Identify which cell holds the provided text, then report its [x, y] central coordinate. 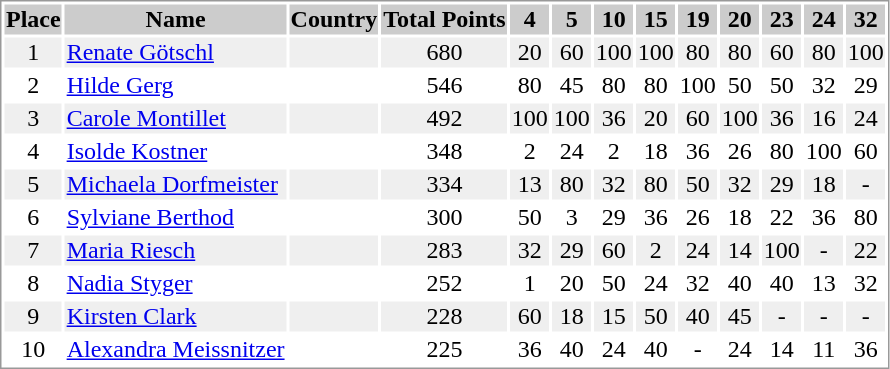
9 [33, 317]
Place [33, 19]
Alexandra Meissnitzer [176, 349]
Nadia Styger [176, 283]
492 [444, 119]
228 [444, 317]
Maria Riesch [176, 251]
Sylviane Berthod [176, 217]
225 [444, 349]
300 [444, 217]
Renate Götschl [176, 53]
Kirsten Clark [176, 317]
6 [33, 217]
7 [33, 251]
Country [334, 19]
Isolde Kostner [176, 151]
680 [444, 53]
23 [782, 19]
348 [444, 151]
11 [824, 349]
16 [824, 119]
334 [444, 185]
Hilde Gerg [176, 85]
546 [444, 85]
8 [33, 283]
19 [698, 19]
Total Points [444, 19]
Michaela Dorfmeister [176, 185]
252 [444, 283]
Name [176, 19]
283 [444, 251]
Carole Montillet [176, 119]
